Search for the cell housing the specified text and yield its [x, y] center coordinate. 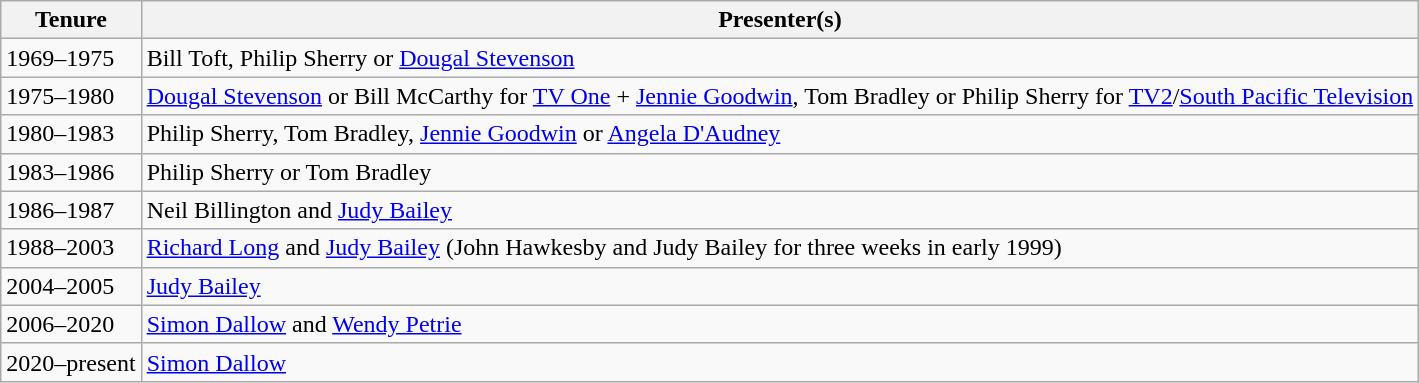
Judy Bailey [780, 286]
2006–2020 [71, 324]
Neil Billington and Judy Bailey [780, 210]
1988–2003 [71, 248]
1983–1986 [71, 172]
Dougal Stevenson or Bill McCarthy for TV One + Jennie Goodwin, Tom Bradley or Philip Sherry for TV2/South Pacific Television [780, 96]
1980–1983 [71, 134]
1986–1987 [71, 210]
Philip Sherry or Tom Bradley [780, 172]
1975–1980 [71, 96]
Tenure [71, 20]
Simon Dallow [780, 362]
Simon Dallow and Wendy Petrie [780, 324]
Richard Long and Judy Bailey (John Hawkesby and Judy Bailey for three weeks in early 1999) [780, 248]
Bill Toft, Philip Sherry or Dougal Stevenson [780, 58]
1969–1975 [71, 58]
2020–present [71, 362]
2004–2005 [71, 286]
Presenter(s) [780, 20]
Philip Sherry, Tom Bradley, Jennie Goodwin or Angela D'Audney [780, 134]
